Provide the (x, y) coordinate of the cell's center where the given text is located.  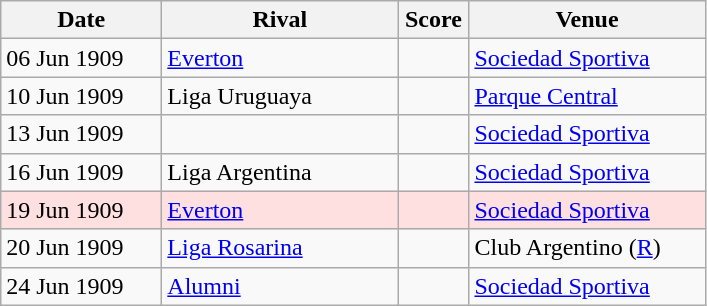
Liga Uruguaya (280, 96)
Liga Argentina (280, 172)
Date (82, 20)
Alumni (280, 286)
24 Jun 1909 (82, 286)
20 Jun 1909 (82, 248)
Score (434, 20)
16 Jun 1909 (82, 172)
Venue (587, 20)
06 Jun 1909 (82, 58)
Club Argentino (R) (587, 248)
Parque Central (587, 96)
Liga Rosarina (280, 248)
13 Jun 1909 (82, 134)
10 Jun 1909 (82, 96)
Rival (280, 20)
19 Jun 1909 (82, 210)
